Search for the cell housing the specified text and yield its (X, Y) center coordinate. 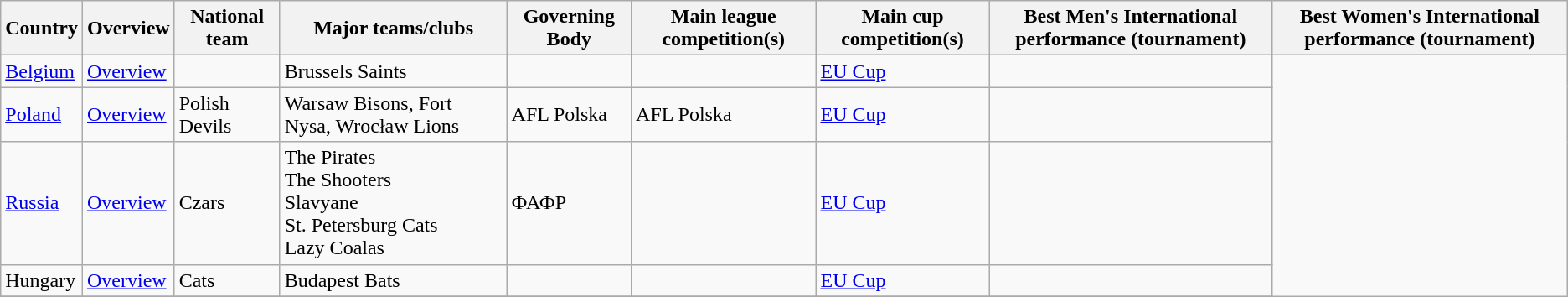
Budapest Bats (394, 280)
Main cup competition(s) (903, 29)
ФАФР (570, 203)
Belgium (42, 71)
Czars (227, 203)
Poland (42, 114)
Cats (227, 280)
Governing Body (570, 29)
Best Men's International performance (tournament) (1131, 29)
Main league competition(s) (724, 29)
Warsaw Bisons, Fort Nysa, Wrocław Lions (394, 114)
Major teams/clubs (394, 29)
Best Women's International performance (tournament) (1421, 29)
Country (42, 29)
National team (227, 29)
The Pirates The Shooters Slavyane St. Petersburg Cats Lazy Coalas (394, 203)
Polish Devils (227, 114)
Russia (42, 203)
Hungary (42, 280)
Brussels Saints (394, 71)
